Determine the (x, y) coordinate at the center of the cell enclosing the given text.  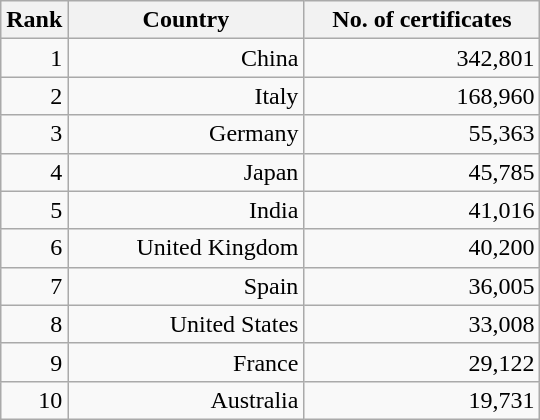
France (186, 362)
4 (34, 172)
Germany (186, 134)
China (186, 58)
55,363 (422, 134)
45,785 (422, 172)
Japan (186, 172)
7 (34, 286)
9 (34, 362)
2 (34, 96)
41,016 (422, 210)
8 (34, 324)
5 (34, 210)
40,200 (422, 248)
6 (34, 248)
168,960 (422, 96)
Rank (34, 20)
Australia (186, 400)
No. of certificates (422, 20)
Country (186, 20)
19,731 (422, 400)
3 (34, 134)
Italy (186, 96)
10 (34, 400)
33,008 (422, 324)
United States (186, 324)
India (186, 210)
29,122 (422, 362)
36,005 (422, 286)
1 (34, 58)
Spain (186, 286)
United Kingdom (186, 248)
342,801 (422, 58)
